Return the [X, Y] coordinate for the center point of the cell that contains the specified text.  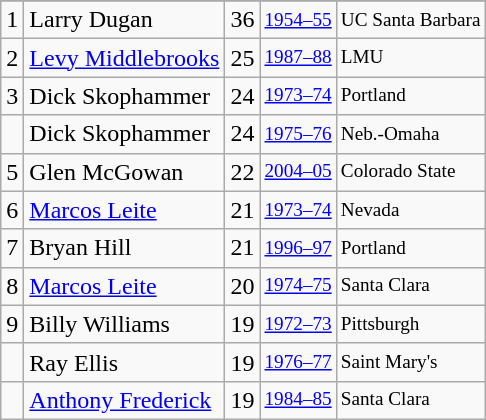
1975–76 [298, 134]
LMU [410, 58]
Levy Middlebrooks [124, 58]
20 [242, 286]
Pittsburgh [410, 324]
9 [12, 324]
8 [12, 286]
1987–88 [298, 58]
1996–97 [298, 248]
Colorado State [410, 172]
2004–05 [298, 172]
Bryan Hill [124, 248]
22 [242, 172]
36 [242, 20]
6 [12, 210]
Larry Dugan [124, 20]
2 [12, 58]
Saint Mary's [410, 362]
1974–75 [298, 286]
25 [242, 58]
Glen McGowan [124, 172]
UC Santa Barbara [410, 20]
1 [12, 20]
1976–77 [298, 362]
7 [12, 248]
5 [12, 172]
1972–73 [298, 324]
3 [12, 96]
Ray Ellis [124, 362]
Nevada [410, 210]
Anthony Frederick [124, 400]
1984–85 [298, 400]
1954–55 [298, 20]
Neb.-Omaha [410, 134]
Billy Williams [124, 324]
